From the cell containing the given text, extract its center point as (x, y) coordinate. 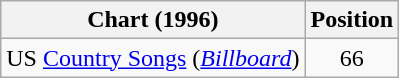
US Country Songs (Billboard) (153, 58)
Position (352, 20)
Chart (1996) (153, 20)
66 (352, 58)
